Capture the cell that displays the provided text and extract its (X, Y) central coordinate. 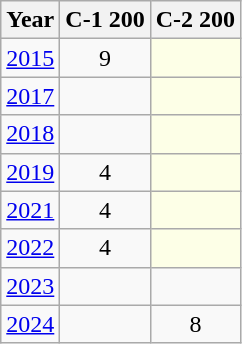
8 (195, 324)
2023 (30, 286)
Year (30, 20)
2015 (30, 58)
2018 (30, 134)
2017 (30, 96)
2024 (30, 324)
2019 (30, 172)
C-2 200 (195, 20)
2021 (30, 210)
2022 (30, 248)
9 (105, 58)
C-1 200 (105, 20)
